Pinpoint the cell where the given text exists, returning its (X, Y) midpoint coordinate. 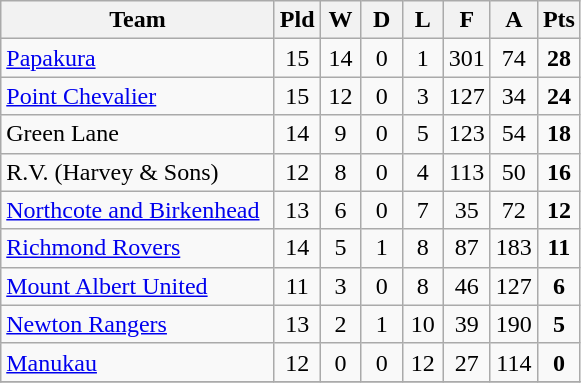
L (422, 20)
54 (514, 134)
28 (558, 58)
46 (466, 286)
183 (514, 248)
F (466, 20)
Manukau (138, 362)
24 (558, 96)
301 (466, 58)
39 (466, 324)
4 (422, 172)
Team (138, 20)
Pts (558, 20)
18 (558, 134)
74 (514, 58)
Mount Albert United (138, 286)
9 (340, 134)
D (382, 20)
27 (466, 362)
87 (466, 248)
Newton Rangers (138, 324)
114 (514, 362)
35 (466, 210)
50 (514, 172)
Northcote and Birkenhead (138, 210)
2 (340, 324)
Green Lane (138, 134)
123 (466, 134)
72 (514, 210)
16 (558, 172)
Pld (297, 20)
Richmond Rovers (138, 248)
Papakura (138, 58)
Point Chevalier (138, 96)
A (514, 20)
7 (422, 210)
W (340, 20)
34 (514, 96)
113 (466, 172)
10 (422, 324)
R.V. (Harvey & Sons) (138, 172)
190 (514, 324)
